Provide the [x, y] coordinate of the cell's center where the given text is located.  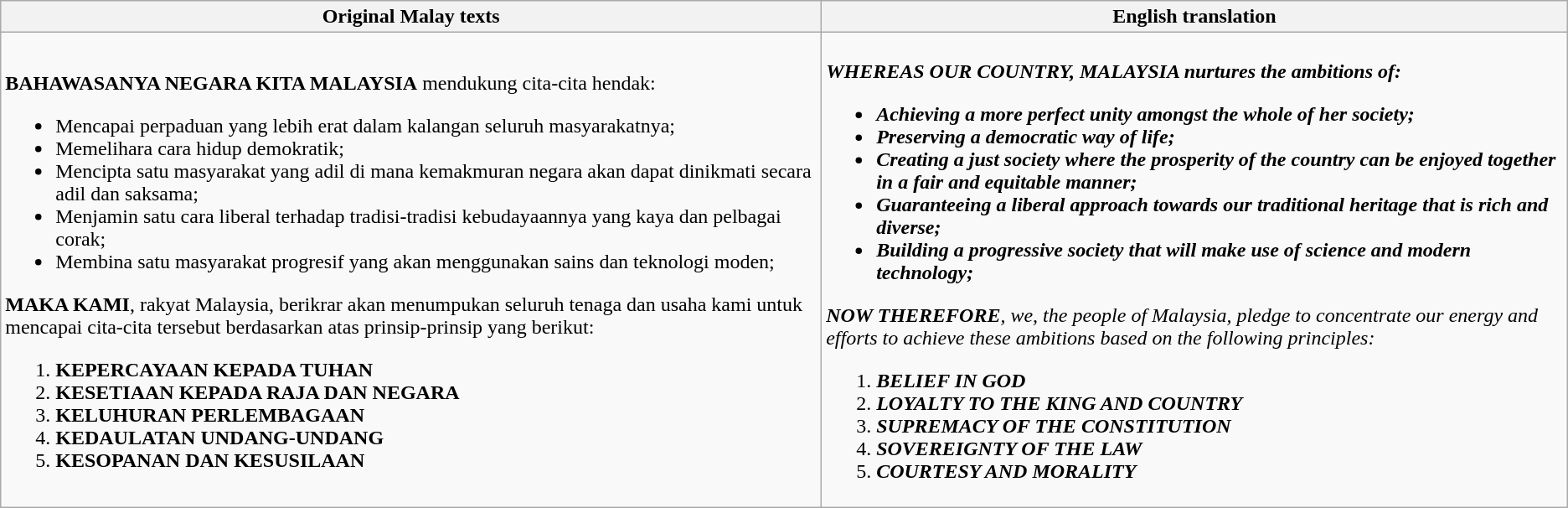
English translation [1194, 17]
Original Malay texts [411, 17]
